From the cell containing the given text, extract its center point as (X, Y) coordinate. 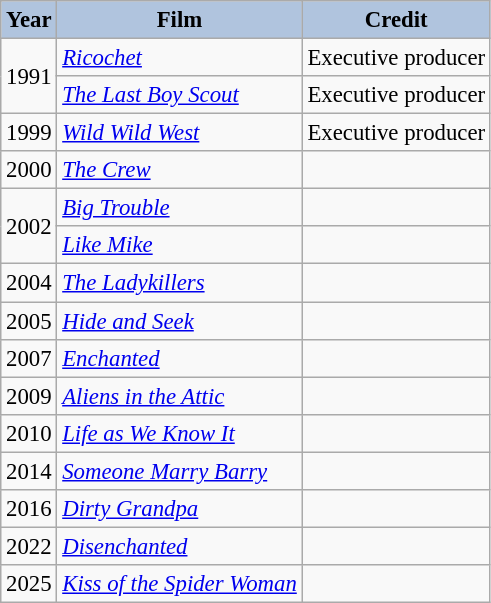
2010 (29, 433)
2002 (29, 226)
Ricochet (180, 58)
Big Trouble (180, 208)
2016 (29, 509)
2000 (29, 170)
2007 (29, 358)
1999 (29, 133)
2009 (29, 396)
Hide and Seek (180, 321)
2022 (29, 546)
The Ladykillers (180, 283)
2025 (29, 584)
2014 (29, 471)
2004 (29, 283)
Credit (396, 20)
Dirty Grandpa (180, 509)
Film (180, 20)
Year (29, 20)
2005 (29, 321)
1991 (29, 76)
Someone Marry Barry (180, 471)
Aliens in the Attic (180, 396)
The Crew (180, 170)
Life as We Know It (180, 433)
Enchanted (180, 358)
Disenchanted (180, 546)
Like Mike (180, 245)
Wild Wild West (180, 133)
Kiss of the Spider Woman (180, 584)
The Last Boy Scout (180, 95)
